Capture the cell that displays the provided text and extract its (X, Y) central coordinate. 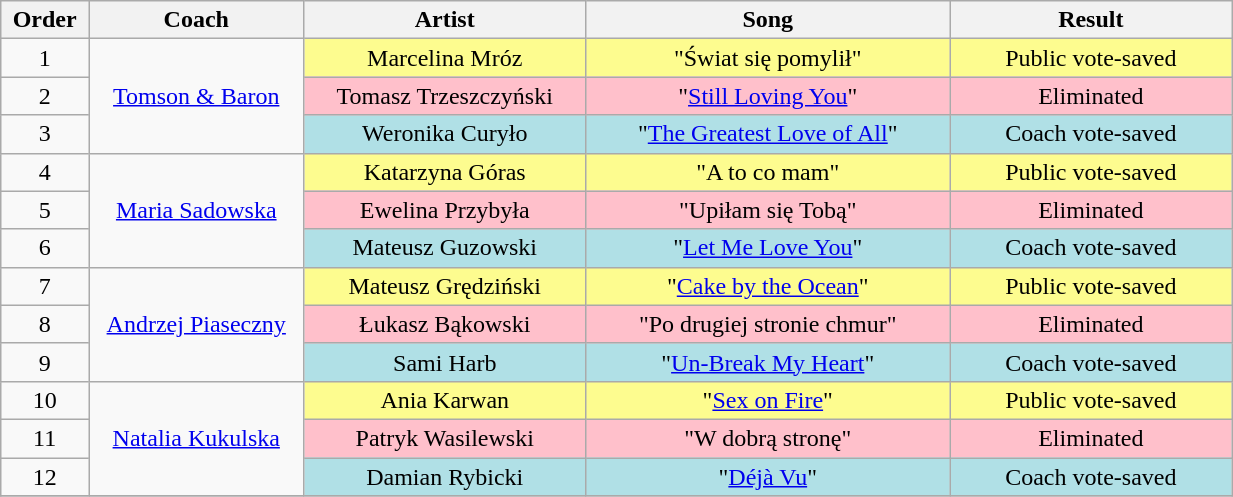
Patryk Wasilewski (445, 438)
1 (45, 58)
"Let Me Love You" (768, 248)
10 (45, 400)
2 (45, 96)
Maria Sadowska (196, 210)
Weronika Curyło (445, 134)
"Sex on Fire" (768, 400)
7 (45, 286)
Katarzyna Góras (445, 172)
"Po drugiej stronie chmur" (768, 324)
Damian Rybicki (445, 477)
Łukasz Bąkowski (445, 324)
Sami Harb (445, 362)
Tomasz Trzeszczyński (445, 96)
Ania Karwan (445, 400)
Result (1091, 20)
Artist (445, 20)
Coach (196, 20)
4 (45, 172)
12 (45, 477)
"Déjà Vu" (768, 477)
"Świat się pomylił" (768, 58)
Natalia Kukulska (196, 438)
"W dobrą stronę" (768, 438)
"Cake by the Ocean" (768, 286)
11 (45, 438)
"Un-Break My Heart" (768, 362)
"A to co mam" (768, 172)
"Upiłam się Tobą" (768, 210)
5 (45, 210)
Andrzej Piaseczny (196, 324)
6 (45, 248)
8 (45, 324)
Song (768, 20)
3 (45, 134)
"The Greatest Love of All" (768, 134)
Tomson & Baron (196, 96)
Mateusz Guzowski (445, 248)
Order (45, 20)
9 (45, 362)
Marcelina Mróz (445, 58)
Mateusz Grędziński (445, 286)
Ewelina Przybyła (445, 210)
"Still Loving You" (768, 96)
